Find where the given text appears and provide that cell's center as (X, Y) coordinate. 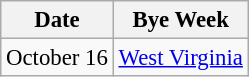
October 16 (57, 58)
Date (57, 20)
West Virginia (180, 58)
Bye Week (180, 20)
